Capture the cell that displays the provided text and extract its (X, Y) central coordinate. 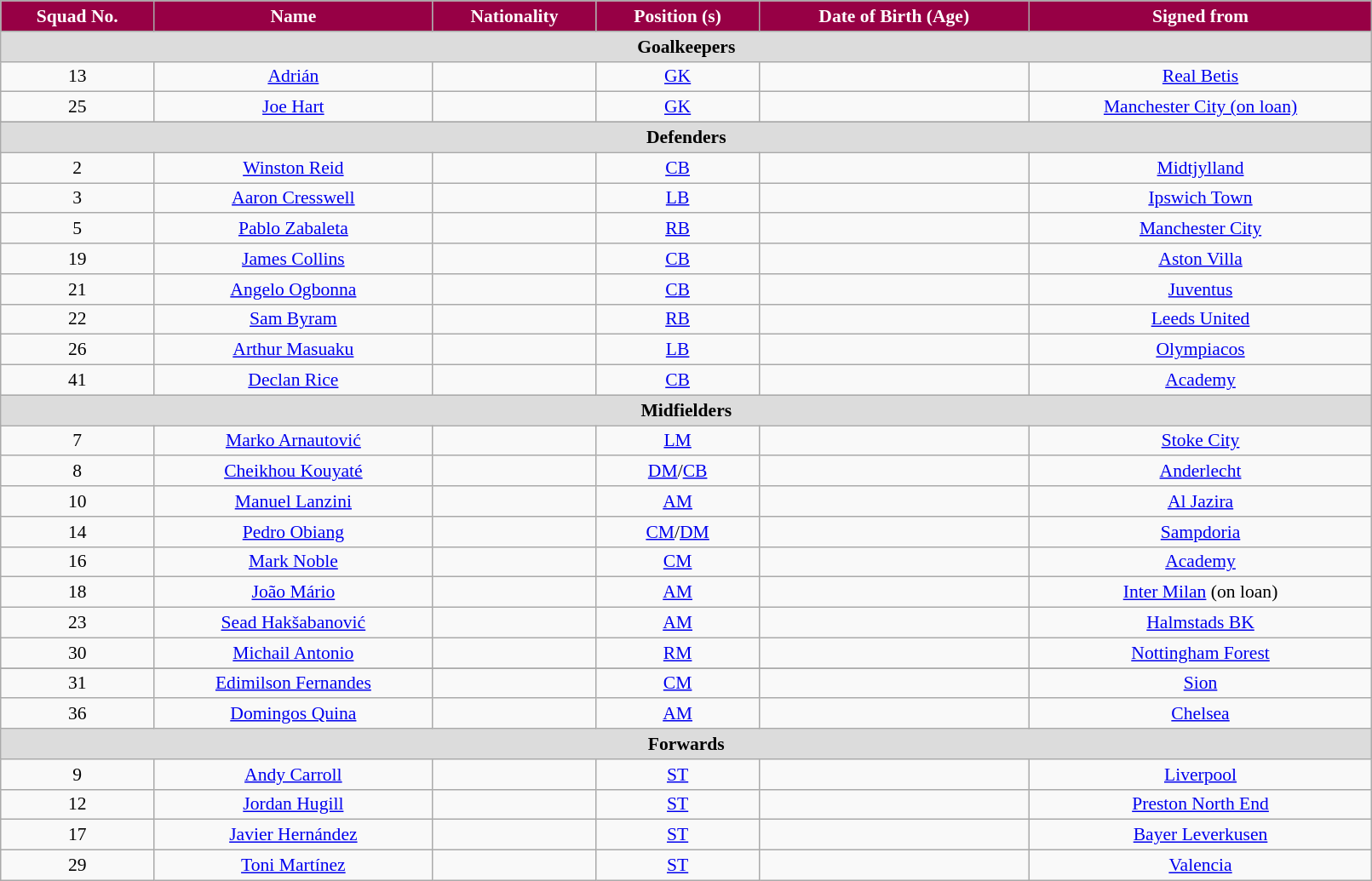
5 (77, 229)
25 (77, 107)
Manuel Lanzini (293, 501)
Goalkeepers (686, 47)
Sampdoria (1201, 532)
Jordan Hugill (293, 804)
14 (77, 532)
Aaron Cresswell (293, 198)
Olympiacos (1201, 350)
Al Jazira (1201, 501)
31 (77, 684)
Javier Hernández (293, 835)
Adrián (293, 77)
Michail Antonio (293, 653)
Signed from (1201, 16)
Manchester City (1201, 229)
Sion (1201, 684)
Pablo Zabaleta (293, 229)
Domingos Quina (293, 714)
Declan Rice (293, 380)
Angelo Ogbonna (293, 289)
Halmstads BK (1201, 623)
12 (77, 804)
Preston North End (1201, 804)
Squad No. (77, 16)
Valencia (1201, 866)
41 (77, 380)
Juventus (1201, 289)
Sead Hakšabanović (293, 623)
36 (77, 714)
Forwards (686, 744)
Position (s) (678, 16)
Winston Reid (293, 168)
9 (77, 775)
10 (77, 501)
Nationality (514, 16)
8 (77, 472)
Midfielders (686, 410)
Nottingham Forest (1201, 653)
Manchester City (on loan) (1201, 107)
João Mário (293, 592)
16 (77, 562)
7 (77, 441)
30 (77, 653)
Toni Martínez (293, 866)
DM/CB (678, 472)
26 (77, 350)
Name (293, 16)
Joe Hart (293, 107)
23 (77, 623)
Sam Byram (293, 319)
Bayer Leverkusen (1201, 835)
2 (77, 168)
Marko Arnautović (293, 441)
Liverpool (1201, 775)
22 (77, 319)
LM (678, 441)
Defenders (686, 138)
21 (77, 289)
Date of Birth (Age) (894, 16)
Chelsea (1201, 714)
Aston Villa (1201, 259)
Inter Milan (on loan) (1201, 592)
17 (77, 835)
Midtjylland (1201, 168)
Cheikhou Kouyaté (293, 472)
13 (77, 77)
Edimilson Fernandes (293, 684)
Leeds United (1201, 319)
Anderlecht (1201, 472)
18 (77, 592)
19 (77, 259)
James Collins (293, 259)
Andy Carroll (293, 775)
Mark Noble (293, 562)
Real Betis (1201, 77)
CM/DM (678, 532)
3 (77, 198)
29 (77, 866)
Pedro Obiang (293, 532)
RM (678, 653)
Arthur Masuaku (293, 350)
Stoke City (1201, 441)
Ipswich Town (1201, 198)
